Determine the (X, Y) coordinate at the center of the cell enclosing the given text.  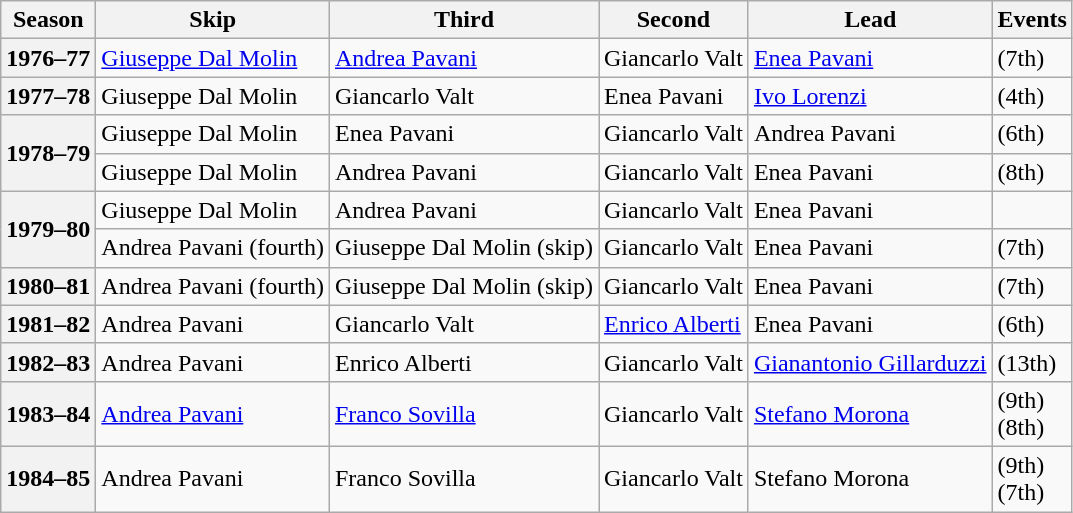
1984–85 (48, 478)
Season (48, 20)
Second (673, 20)
1976–77 (48, 58)
1977–78 (48, 96)
Third (464, 20)
1981–82 (48, 324)
1983–84 (48, 414)
1980–81 (48, 286)
Events (1032, 20)
(9th) (8th) (1032, 414)
Ivo Lorenzi (870, 96)
(4th) (1032, 96)
Gianantonio Gillarduzzi (870, 362)
Lead (870, 20)
1982–83 (48, 362)
(8th) (1032, 172)
(9th) (7th) (1032, 478)
(13th) (1032, 362)
1979–80 (48, 229)
Skip (213, 20)
1978–79 (48, 153)
